Determine the [x, y] coordinate at the center of the cell enclosing the given text.  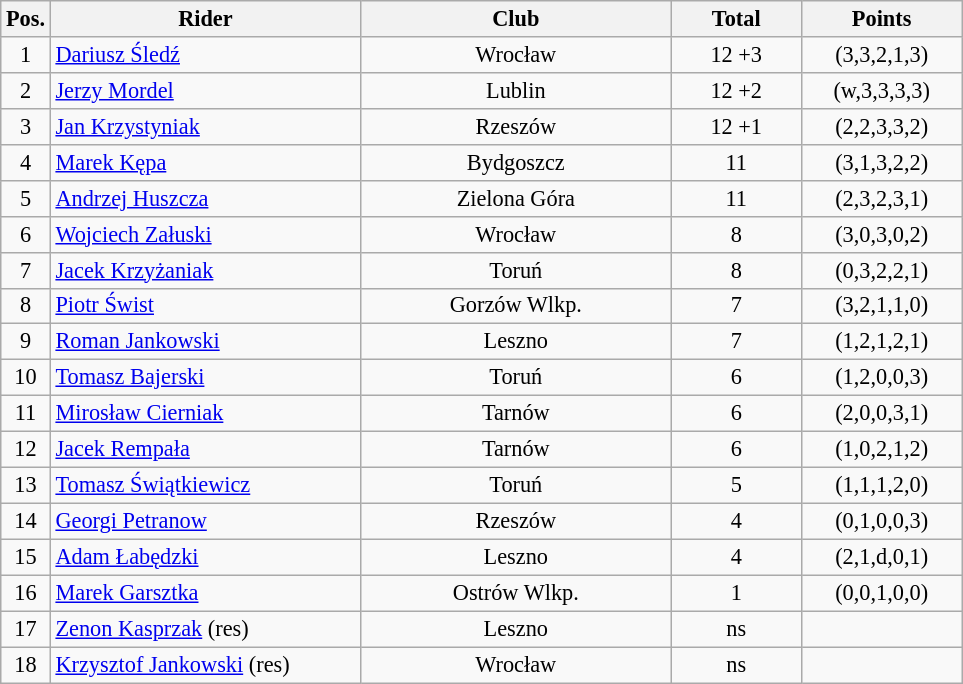
Jerzy Mordel [205, 90]
Jacek Krzyżaniak [205, 270]
(1,2,0,0,3) [881, 378]
15 [26, 557]
Club [516, 19]
Marek Kępa [205, 162]
(1,1,1,2,0) [881, 485]
Bydgoszcz [516, 162]
Georgi Petranow [205, 521]
9 [26, 342]
12 +2 [736, 90]
(0,0,1,0,0) [881, 593]
Krzysztof Jankowski (res) [205, 665]
(3,0,3,0,2) [881, 234]
(2,3,2,3,1) [881, 198]
(w,3,3,3,3) [881, 90]
3 [26, 126]
Zenon Kasprzak (res) [205, 629]
Roman Jankowski [205, 342]
Tomasz Świątkiewicz [205, 485]
Jacek Rempała [205, 450]
Jan Krzystyniak [205, 126]
Piotr Świst [205, 306]
Points [881, 19]
(1,2,1,2,1) [881, 342]
(2,1,d,0,1) [881, 557]
17 [26, 629]
Total [736, 19]
(3,1,3,2,2) [881, 162]
Mirosław Cierniak [205, 414]
12 +1 [736, 126]
(0,3,2,2,1) [881, 270]
Gorzów Wlkp. [516, 306]
(2,0,0,3,1) [881, 414]
(3,3,2,1,3) [881, 55]
Lublin [516, 90]
Rider [205, 19]
Adam Łabędzki [205, 557]
2 [26, 90]
Andrzej Huszcza [205, 198]
(3,2,1,1,0) [881, 306]
16 [26, 593]
12 [26, 450]
Marek Garsztka [205, 593]
Pos. [26, 19]
Ostrów Wlkp. [516, 593]
12 +3 [736, 55]
(0,1,0,0,3) [881, 521]
(2,2,3,3,2) [881, 126]
Wojciech Załuski [205, 234]
14 [26, 521]
(1,0,2,1,2) [881, 450]
Zielona Góra [516, 198]
Dariusz Śledź [205, 55]
10 [26, 378]
18 [26, 665]
13 [26, 485]
Tomasz Bajerski [205, 378]
